Capture the cell that displays the provided text and extract its [X, Y] central coordinate. 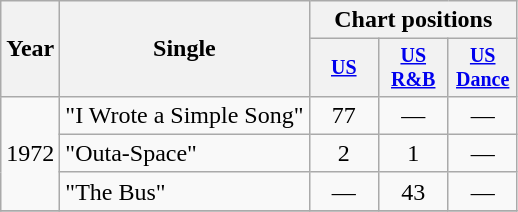
USDance [482, 68]
Year [30, 49]
43 [414, 191]
"I Wrote a Simple Song" [184, 115]
USR&B [414, 68]
Chart positions [413, 20]
US [344, 68]
77 [344, 115]
1972 [30, 153]
1 [414, 153]
"Outa-Space" [184, 153]
"The Bus" [184, 191]
Single [184, 49]
2 [344, 153]
